Capture the cell that displays the provided text and extract its (X, Y) central coordinate. 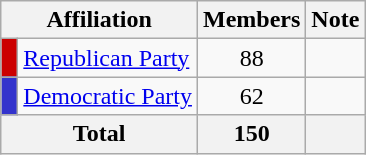
Democratic Party (108, 96)
Affiliation (100, 20)
Note (336, 20)
Total (100, 134)
150 (251, 134)
Members (251, 20)
88 (251, 58)
Republican Party (108, 58)
62 (251, 96)
